Locate the cell with the specified text and output its [x, y] center coordinate. 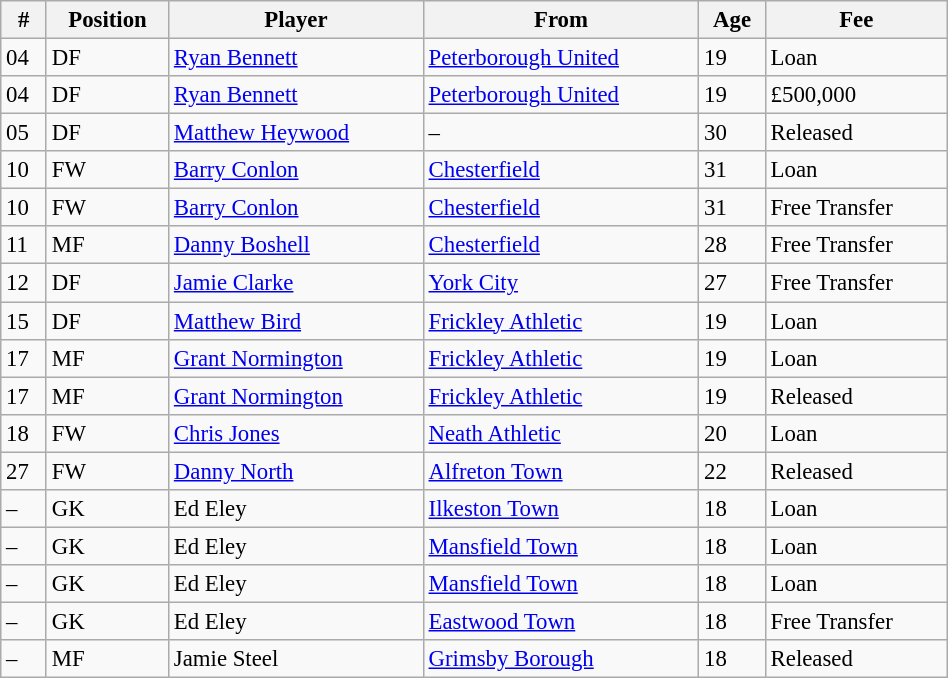
15 [24, 321]
Eastwood Town [561, 621]
Matthew Heywood [296, 133]
From [561, 20]
Jamie Steel [296, 659]
30 [732, 133]
Neath Athletic [561, 433]
Jamie Clarke [296, 283]
Grimsby Borough [561, 659]
22 [732, 471]
Danny Boshell [296, 245]
Player [296, 20]
Alfreton Town [561, 471]
Chris Jones [296, 433]
Danny North [296, 471]
Ilkeston Town [561, 509]
05 [24, 133]
28 [732, 245]
# [24, 20]
York City [561, 283]
Fee [856, 20]
Matthew Bird [296, 321]
20 [732, 433]
Position [107, 20]
£500,000 [856, 95]
11 [24, 245]
Age [732, 20]
12 [24, 283]
